Locate the cell with the specified text and output its [X, Y] center coordinate. 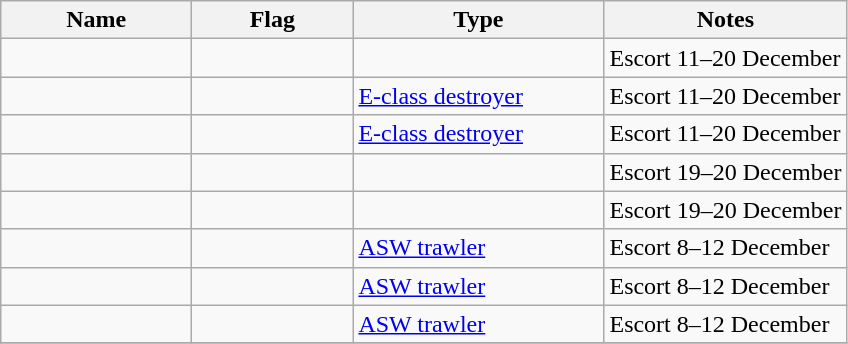
Notes [726, 20]
Flag [272, 20]
Name [96, 20]
Type [478, 20]
